Capture the cell that displays the provided text and extract its [X, Y] central coordinate. 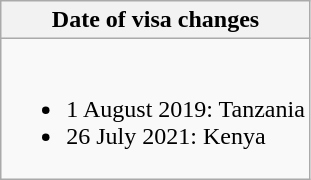
Date of visa changes [156, 20]
1 August 2019: Tanzania26 July 2021: Kenya [156, 109]
